Output the [x, y] coordinate of the center of the cell containing the given text.  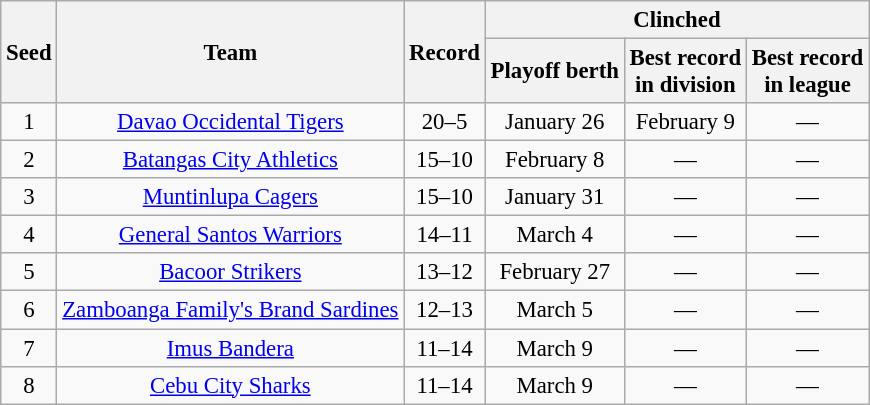
14–11 [444, 235]
Best record in division [685, 72]
January 26 [554, 122]
February 9 [685, 122]
Batangas City Athletics [230, 160]
Seed [29, 52]
Record [444, 52]
Muntinlupa Cagers [230, 197]
13–12 [444, 273]
3 [29, 197]
2 [29, 160]
8 [29, 385]
January 31 [554, 197]
6 [29, 310]
20–5 [444, 122]
Best record in league [807, 72]
4 [29, 235]
March 4 [554, 235]
March 5 [554, 310]
Imus Bandera [230, 348]
Davao Occidental Tigers [230, 122]
5 [29, 273]
February 27 [554, 273]
General Santos Warriors [230, 235]
Team [230, 52]
12–13 [444, 310]
Zamboanga Family's Brand Sardines [230, 310]
Playoff berth [554, 72]
Clinched [676, 20]
1 [29, 122]
Cebu City Sharks [230, 385]
Bacoor Strikers [230, 273]
February 8 [554, 160]
7 [29, 348]
